Find where the given text appears and provide that cell's center as [x, y] coordinate. 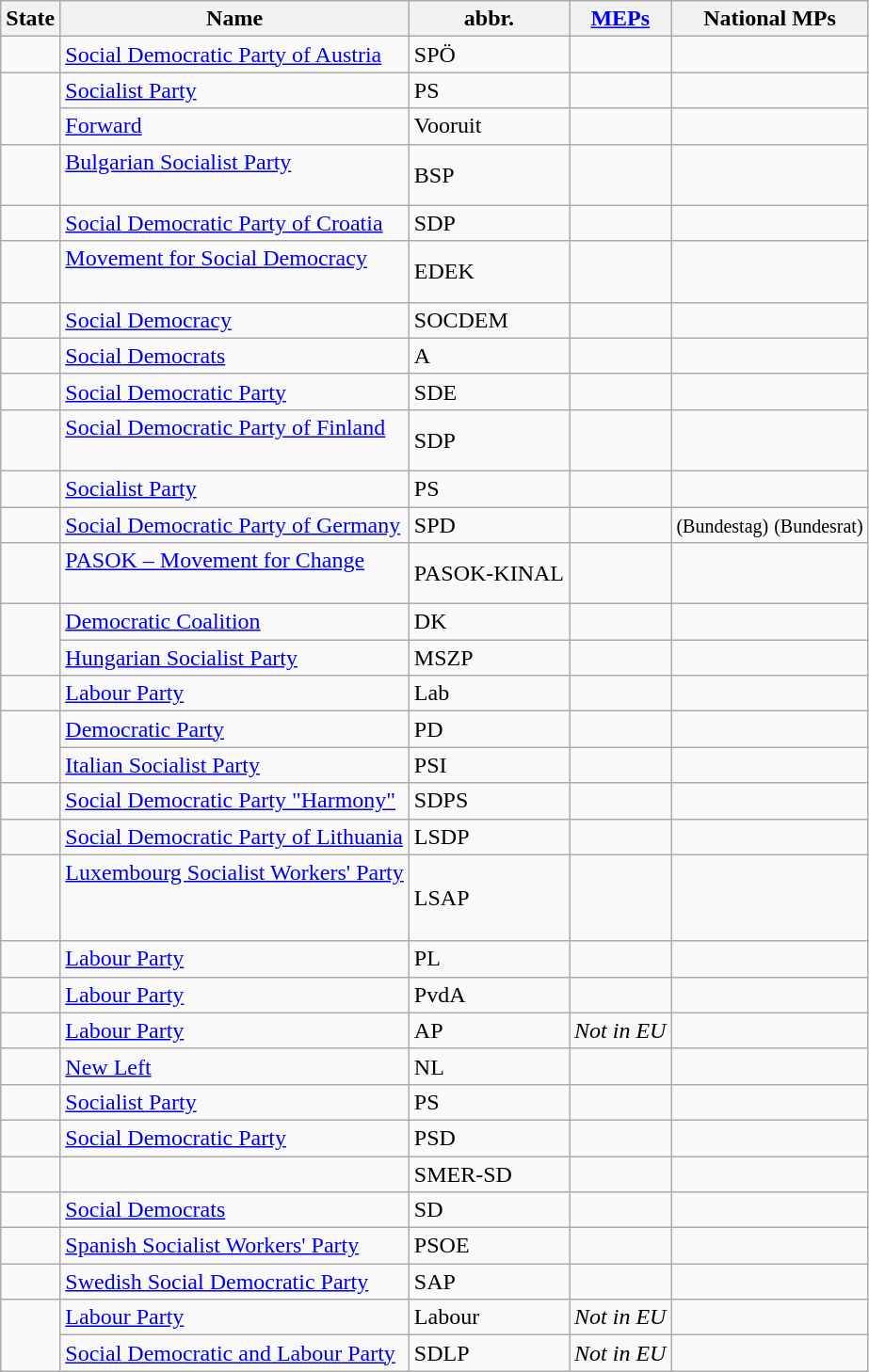
SD [489, 1210]
Swedish Social Democratic Party [235, 1282]
Italian Socialist Party [235, 765]
State [30, 19]
SDE [489, 391]
Vooruit [489, 126]
PASOK-KINAL [489, 574]
Democratic Coalition [235, 622]
SAP [489, 1282]
AP [489, 1030]
Social Democratic Party of Lithuania [235, 837]
Hungarian Socialist Party [235, 658]
abbr. [489, 19]
PSI [489, 765]
Democratic Party [235, 729]
Spanish Socialist Workers' Party [235, 1246]
Lab [489, 694]
PSOE [489, 1246]
Social Democratic Party of Germany [235, 524]
MSZP [489, 658]
Bulgarian Socialist Party [235, 175]
Social Democratic Party of Finland [235, 440]
EDEK [489, 271]
SMER-SD [489, 1173]
Name [235, 19]
Forward [235, 126]
SPÖ [489, 55]
A [489, 356]
MEPs [620, 19]
SDPS [489, 801]
(Bundestag) (Bundesrat) [770, 524]
SDLP [489, 1353]
BSP [489, 175]
Social Democratic Party of Austria [235, 55]
PD [489, 729]
NL [489, 1066]
SPD [489, 524]
National MPs [770, 19]
PvdA [489, 995]
PSD [489, 1138]
Social Democratic and Labour Party [235, 1353]
Social Democratic Party "Harmony" [235, 801]
Labour [489, 1317]
LSAP [489, 898]
SOCDEM [489, 320]
Luxembourg Socialist Workers' Party [235, 898]
Social Democratic Party of Croatia [235, 223]
New Left [235, 1066]
LSDP [489, 837]
PL [489, 959]
PASOK – Movement for Change [235, 574]
Movement for Social Democracy [235, 271]
Social Democracy [235, 320]
DK [489, 622]
